Return the [x, y] coordinate for the center point of the cell that contains the specified text.  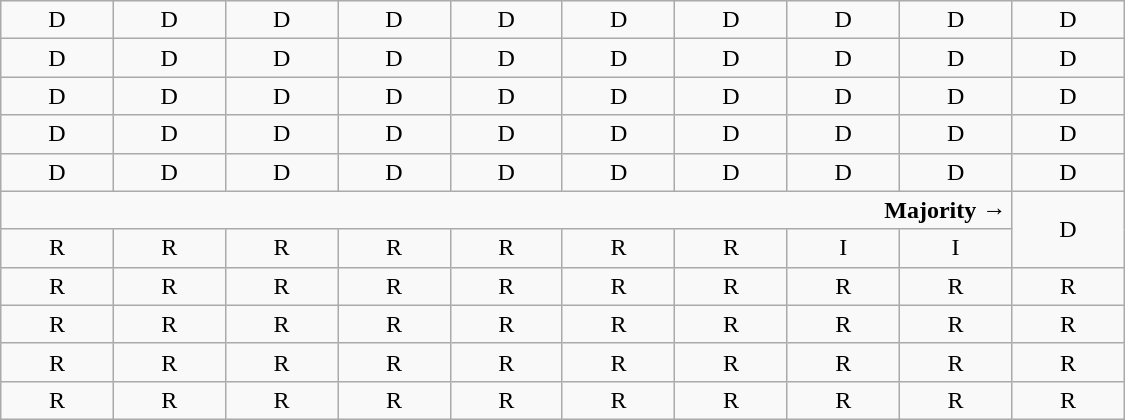
Majority → [506, 210]
